Scan for the cell matching the given text and deliver its [X, Y] coordinate at center. 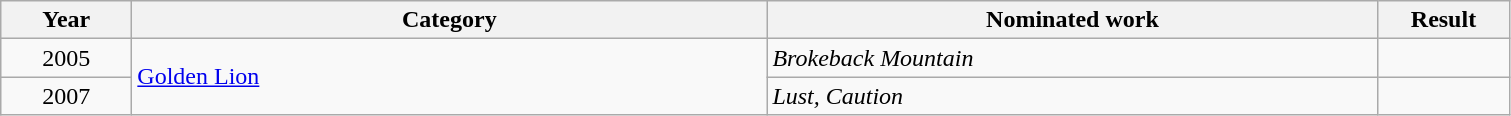
Brokeback Mountain [1072, 58]
2007 [66, 96]
Lust, Caution [1072, 96]
Golden Lion [450, 77]
Result [1444, 20]
2005 [66, 58]
Category [450, 20]
Nominated work [1072, 20]
Year [66, 20]
